Determine the (x, y) coordinate at the center of the cell enclosing the given text.  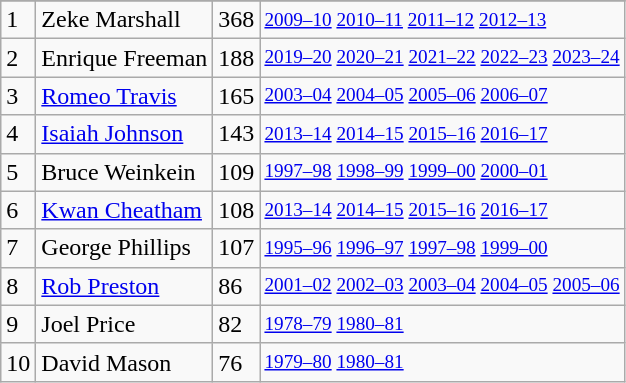
5 (18, 172)
Joel Price (124, 324)
2001–02 2002–03 2003–04 2004–05 2005–06 (442, 286)
6 (18, 210)
2003–04 2004–05 2005–06 2006–07 (442, 96)
1995–96 1996–97 1997–98 1999–00 (442, 248)
82 (236, 324)
2 (18, 58)
2019–20 2020–21 2021–22 2022–23 2023–24 (442, 58)
4 (18, 134)
Rob Preston (124, 286)
Bruce Weinkein (124, 172)
Enrique Freeman (124, 58)
3 (18, 96)
143 (236, 134)
108 (236, 210)
Romeo Travis (124, 96)
1979–80 1980–81 (442, 362)
Zeke Marshall (124, 20)
1997–98 1998–99 1999–00 2000–01 (442, 172)
188 (236, 58)
7 (18, 248)
165 (236, 96)
109 (236, 172)
2009–10 2010–11 2011–12 2012–13 (442, 20)
Kwan Cheatham (124, 210)
10 (18, 362)
9 (18, 324)
107 (236, 248)
David Mason (124, 362)
Isaiah Johnson (124, 134)
76 (236, 362)
George Phillips (124, 248)
368 (236, 20)
86 (236, 286)
1 (18, 20)
8 (18, 286)
1978–79 1980–81 (442, 324)
